Find where the given text appears and provide that cell's center as (x, y) coordinate. 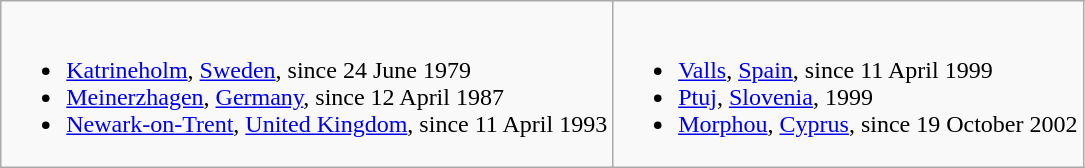
Katrineholm, Sweden, since 24 June 1979 Meinerzhagen, Germany, since 12 April 1987 Newark-on-Trent, United Kingdom, since 11 April 1993 (307, 84)
Valls, Spain, since 11 April 1999 Ptuj, Slovenia, 1999 Morphou, Cyprus, since 19 October 2002 (848, 84)
